Return the (x, y) coordinate for the center point of the cell that contains the specified text.  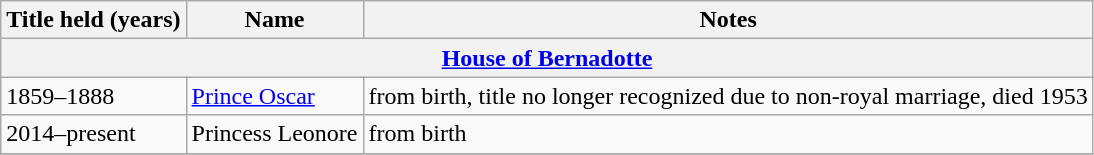
2014–present (94, 134)
Name (274, 20)
from birth (728, 134)
Title held (years) (94, 20)
House of Bernadotte (547, 58)
from birth, title no longer recognized due to non-royal marriage, died 1953 (728, 96)
1859–1888 (94, 96)
Prince Oscar (274, 96)
Princess Leonore (274, 134)
Notes (728, 20)
